Find where the given text appears and provide that cell's center as (x, y) coordinate. 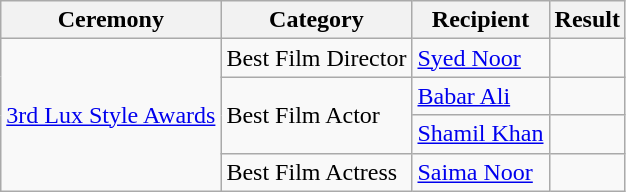
Result (587, 20)
Ceremony (111, 20)
Recipient (480, 20)
Category (316, 20)
Best Film Actress (316, 172)
Babar Ali (480, 96)
Shamil Khan (480, 134)
Best Film Director (316, 58)
Syed Noor (480, 58)
3rd Lux Style Awards (111, 115)
Best Film Actor (316, 115)
Saima Noor (480, 172)
